Extract the [X, Y] coordinate from the center of the cell holding the provided text.  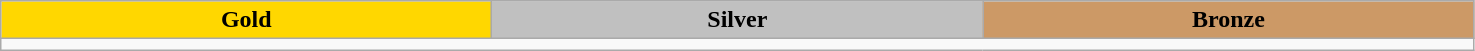
Silver [738, 20]
Bronze [1228, 20]
Gold [246, 20]
